For the text-containing cell, return its midpoint in (X, Y) coordinate format. 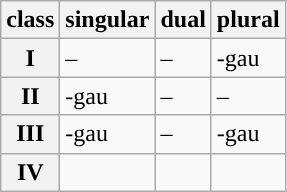
dual (183, 20)
IV (30, 172)
singular (108, 20)
III (30, 134)
plural (248, 20)
I (30, 58)
class (30, 20)
II (30, 96)
